Return (x, y) of the center of cell containing provided text 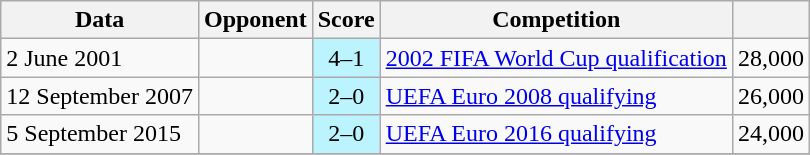
26,000 (770, 96)
2 June 2001 (100, 58)
2002 FIFA World Cup qualification (556, 58)
Data (100, 20)
Opponent (255, 20)
Competition (556, 20)
28,000 (770, 58)
Score (346, 20)
UEFA Euro 2008 qualifying (556, 96)
5 September 2015 (100, 134)
4–1 (346, 58)
24,000 (770, 134)
12 September 2007 (100, 96)
UEFA Euro 2016 qualifying (556, 134)
